Provide the [x, y] coordinate of the cell's center where the given text is located.  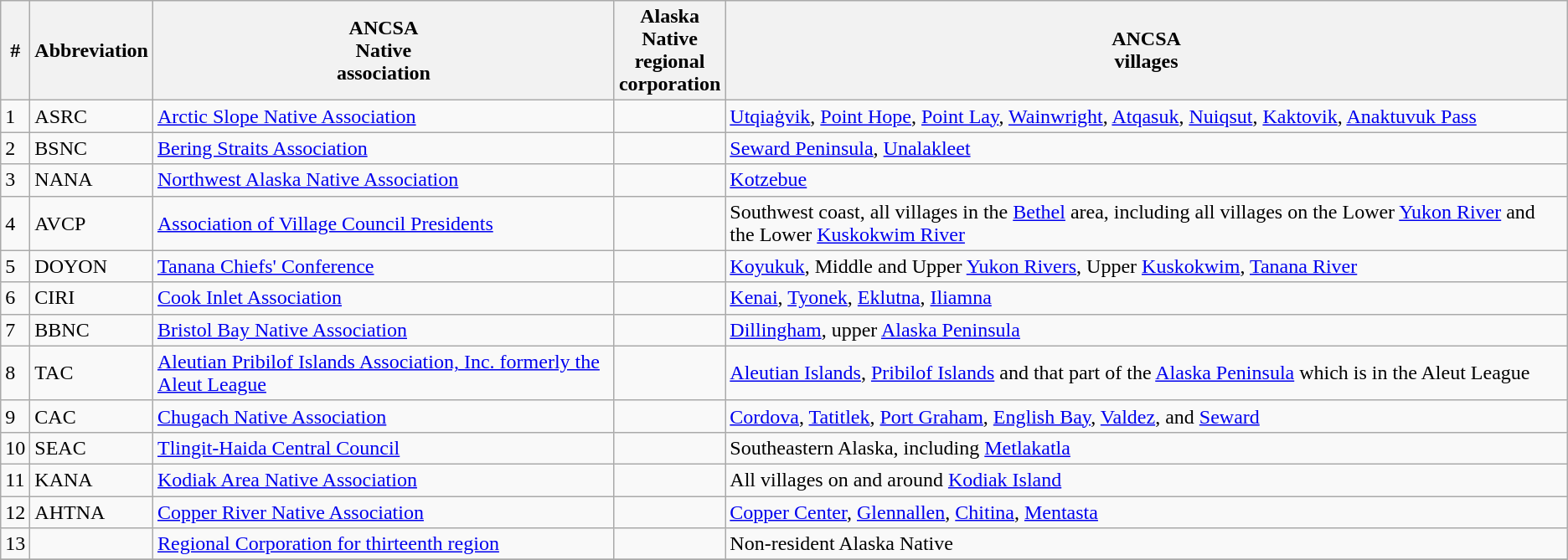
KANA [92, 480]
AlaskaNativeregionalcorporation [669, 50]
Abbreviation [92, 50]
Chugach Native Association [384, 416]
7 [15, 330]
Cook Inlet Association [384, 298]
DOYON [92, 266]
Regional Corporation for thirteenth region [384, 544]
Bering Straits Association [384, 148]
AVCP [92, 223]
CAC [92, 416]
10 [15, 448]
Kenai, Tyonek, Eklutna, Iliamna [1146, 298]
CIRI [92, 298]
Tlingit-Haida Central Council [384, 448]
BBNC [92, 330]
8 [15, 373]
Association of Village Council Presidents [384, 223]
Copper River Native Association [384, 511]
Arctic Slope Native Association [384, 116]
Non-resident Alaska Native [1146, 544]
13 [15, 544]
Tanana Chiefs' Conference [384, 266]
Koyukuk, Middle and Upper Yukon Rivers, Upper Kuskokwim, Tanana River [1146, 266]
Bristol Bay Native Association [384, 330]
Copper Center, Glennallen, Chitina, Mentasta [1146, 511]
NANA [92, 180]
Kodiak Area Native Association [384, 480]
1 [15, 116]
ANCSANativeassociation [384, 50]
BSNC [92, 148]
ANCSAvillages [1146, 50]
# [15, 50]
3 [15, 180]
All villages on and around Kodiak Island [1146, 480]
5 [15, 266]
SEAC [92, 448]
TAC [92, 373]
4 [15, 223]
6 [15, 298]
Northwest Alaska Native Association [384, 180]
11 [15, 480]
Seward Peninsula, Unalakleet [1146, 148]
ASRC [92, 116]
Dillingham, upper Alaska Peninsula [1146, 330]
AHTNA [92, 511]
Aleutian Islands, Pribilof Islands and that part of the Alaska Peninsula which is in the Aleut League [1146, 373]
Aleutian Pribilof Islands Association, Inc. formerly the Aleut League [384, 373]
9 [15, 416]
Cordova, Tatitlek, Port Graham, English Bay, Valdez, and Seward [1146, 416]
Kotzebue [1146, 180]
Southeastern Alaska, including Metlakatla [1146, 448]
12 [15, 511]
2 [15, 148]
Southwest coast, all villages in the Bethel area, including all villages on the Lower Yukon River and the Lower Kuskokwim River [1146, 223]
Utqiaġvik, Point Hope, Point Lay, Wainwright, Atqasuk, Nuiqsut, Kaktovik, Anaktuvuk Pass [1146, 116]
